Search for the cell housing the specified text and yield its [x, y] center coordinate. 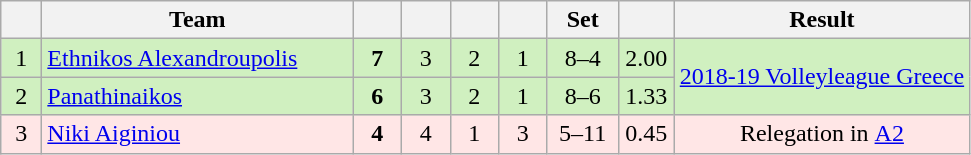
Relegation in Α2 [822, 134]
Result [822, 20]
Niki Aiginiou [198, 134]
Panathinaikos [198, 96]
0.45 [646, 134]
5–11 [582, 134]
Set [582, 20]
8–4 [582, 58]
8–6 [582, 96]
Team [198, 20]
2.00 [646, 58]
7 [378, 58]
1.33 [646, 96]
2018-19 Volleyleague Greece [822, 77]
Ethnikos Alexandroupolis [198, 58]
6 [378, 96]
